Provide the (x, y) coordinate of the cell's center where the given text is located.  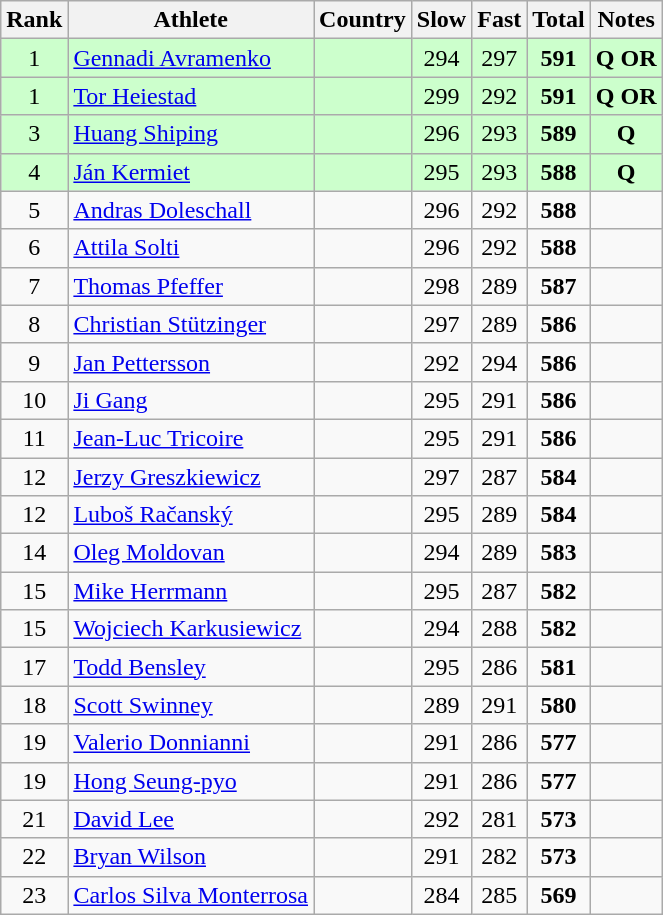
580 (559, 705)
Todd Bensley (191, 667)
Rank (34, 20)
281 (500, 819)
Christian Stützinger (191, 324)
18 (34, 705)
Thomas Pfeffer (191, 286)
8 (34, 324)
14 (34, 553)
David Lee (191, 819)
23 (34, 895)
7 (34, 286)
5 (34, 210)
Valerio Donnianni (191, 743)
10 (34, 400)
Total (559, 20)
6 (34, 248)
9 (34, 362)
Scott Swinney (191, 705)
Ji Gang (191, 400)
Hong Seung-pyo (191, 781)
Tor Heiestad (191, 96)
587 (559, 286)
Attila Solti (191, 248)
Athlete (191, 20)
11 (34, 438)
Huang Shiping (191, 134)
Jerzy Greszkiewicz (191, 477)
Ján Kermiet (191, 172)
282 (500, 857)
Jean-Luc Tricoire (191, 438)
Andras Doleschall (191, 210)
Notes (626, 20)
Gennadi Avramenko (191, 58)
288 (500, 629)
17 (34, 667)
581 (559, 667)
Mike Herrmann (191, 591)
583 (559, 553)
3 (34, 134)
Country (363, 20)
Oleg Moldovan (191, 553)
589 (559, 134)
Bryan Wilson (191, 857)
4 (34, 172)
Luboš Račanský (191, 515)
569 (559, 895)
285 (500, 895)
299 (441, 96)
22 (34, 857)
21 (34, 819)
Fast (500, 20)
284 (441, 895)
298 (441, 286)
Slow (441, 20)
Carlos Silva Monterrosa (191, 895)
Jan Pettersson (191, 362)
Wojciech Karkusiewicz (191, 629)
